Return the (x, y) coordinate for the center point of the cell that contains the specified text.  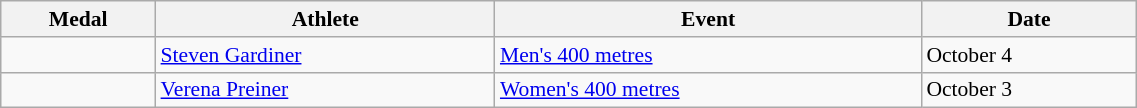
October 4 (1029, 55)
Date (1029, 19)
Medal (78, 19)
Athlete (326, 19)
Women's 400 metres (708, 90)
Steven Gardiner (326, 55)
October 3 (1029, 90)
Men's 400 metres (708, 55)
Verena Preiner (326, 90)
Event (708, 19)
